For the text-containing cell, return its midpoint in [X, Y] coordinate format. 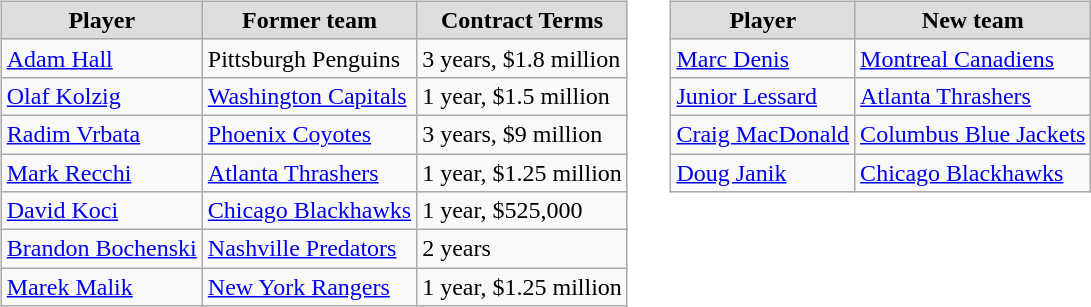
1 year, $525,000 [522, 211]
Radim Vrbata [102, 134]
New York Rangers [309, 287]
Washington Capitals [309, 96]
Former team [309, 20]
Contract Terms [522, 20]
Montreal Canadiens [973, 58]
New team [973, 20]
Olaf Kolzig [102, 96]
Pittsburgh Penguins [309, 58]
Phoenix Coyotes [309, 134]
3 years, $9 million [522, 134]
Doug Janik [763, 173]
1 year, $1.5 million [522, 96]
Nashville Predators [309, 249]
David Koci [102, 211]
Junior Lessard [763, 96]
Craig MacDonald [763, 134]
Adam Hall [102, 58]
3 years, $1.8 million [522, 58]
2 years [522, 249]
Marek Malik [102, 287]
Marc Denis [763, 58]
Columbus Blue Jackets [973, 134]
Mark Recchi [102, 173]
Brandon Bochenski [102, 249]
